Search for the cell housing the specified text and yield its [X, Y] center coordinate. 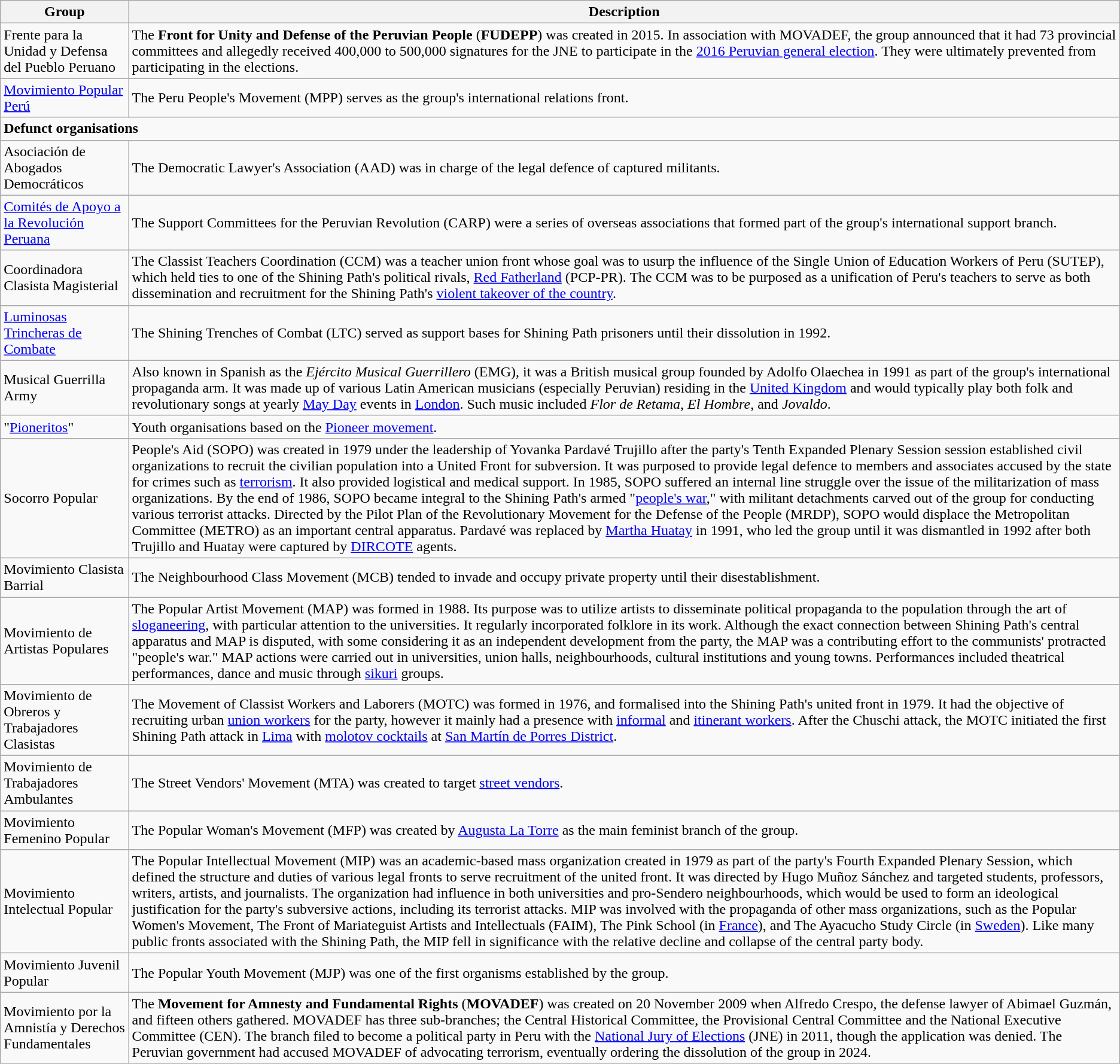
Youth organisations based on the Pioneer movement. [624, 427]
The Street Vendors' Movement (MTA) was created to target street vendors. [624, 783]
Group [65, 12]
Socorro Popular [65, 498]
Musical Guerrilla Army [65, 388]
Movimiento Intelectual Popular [65, 901]
The Neighbourhood Class Movement (MCB) tended to invade and occupy private property until their disestablishment. [624, 577]
The Peru People's Movement (MPP) serves as the group's international relations front. [624, 98]
Movimiento de Trabajadores Ambulantes [65, 783]
The Popular Woman's Movement (MFP) was created by Augusta La Torre as the main feminist branch of the group. [624, 831]
Movimiento por la Amnistía y Derechos Fundamentales [65, 1028]
Description [624, 12]
Movimiento Juvenil Popular [65, 973]
Luminosas Trincheras de Combate [65, 333]
The Democratic Lawyer's Association (AAD) was in charge of the legal defence of captured militants. [624, 168]
"Pioneritos" [65, 427]
The Shining Trenches of Combat (LTC) served as support bases for Shining Path prisoners until their dissolution in 1992. [624, 333]
Movimiento Popular Perú [65, 98]
Coordinadora Clasista Magisterial [65, 278]
Frente para la Unidad y Defensa del Pueblo Peruano [65, 51]
Movimiento Clasista Barrial [65, 577]
The Popular Youth Movement (MJP) was one of the first organisms established by the group. [624, 973]
Movimiento de Obreros y Trabajadores Clasistas [65, 721]
Movimiento de Artistas Populares [65, 641]
Movimiento Femenino Popular [65, 831]
Comités de Apoyo a la Revolución Peruana [65, 223]
Defunct organisations [560, 129]
Asociación de Abogados Democráticos [65, 168]
